Return [x, y] of the center of cell containing provided text 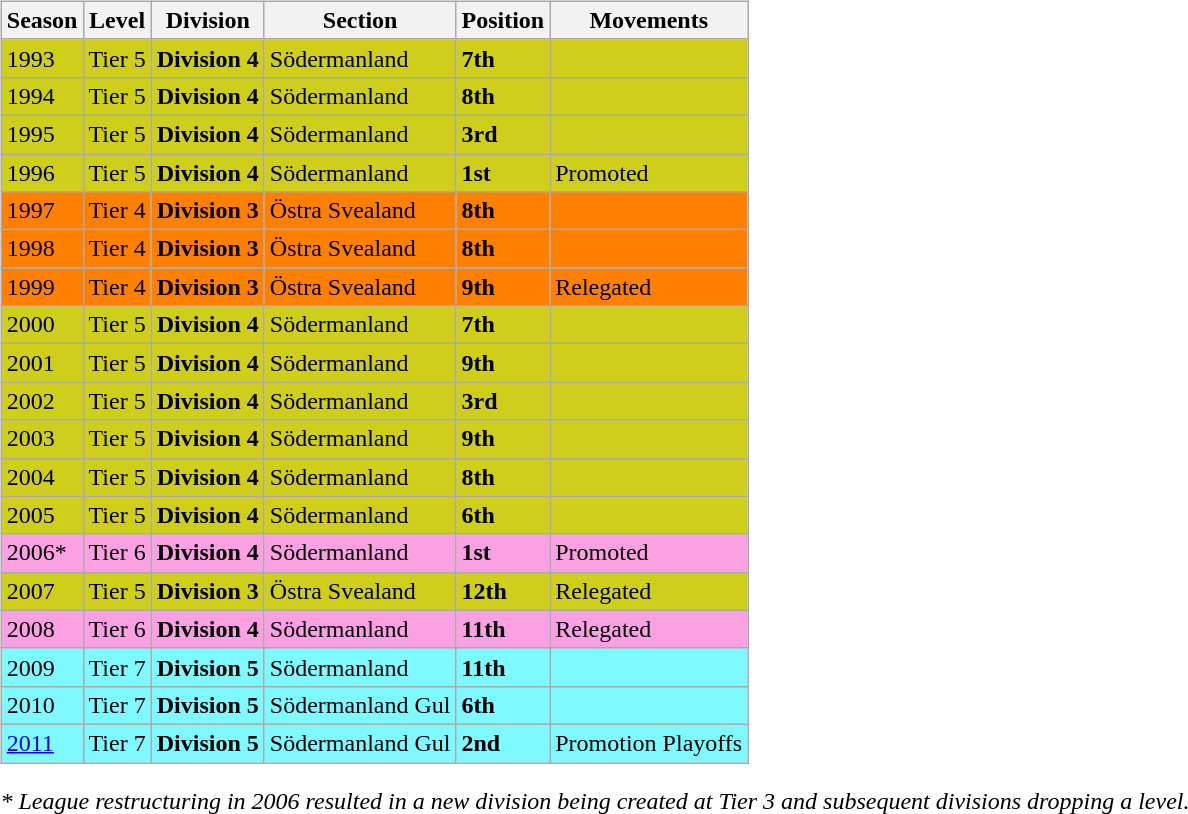
2006* [42, 553]
2nd [503, 743]
2010 [42, 705]
Level [117, 20]
1997 [42, 211]
1995 [42, 134]
1999 [42, 287]
2000 [42, 325]
Position [503, 20]
2003 [42, 439]
1998 [42, 249]
2009 [42, 667]
2001 [42, 363]
Movements [649, 20]
2002 [42, 401]
12th [503, 591]
2011 [42, 743]
2008 [42, 629]
1996 [42, 173]
Promotion Playoffs [649, 743]
2007 [42, 591]
Section [360, 20]
1993 [42, 58]
1994 [42, 96]
Division [208, 20]
Season [42, 20]
2004 [42, 477]
2005 [42, 515]
